Pinpoint the cell where the given text exists, returning its (x, y) midpoint coordinate. 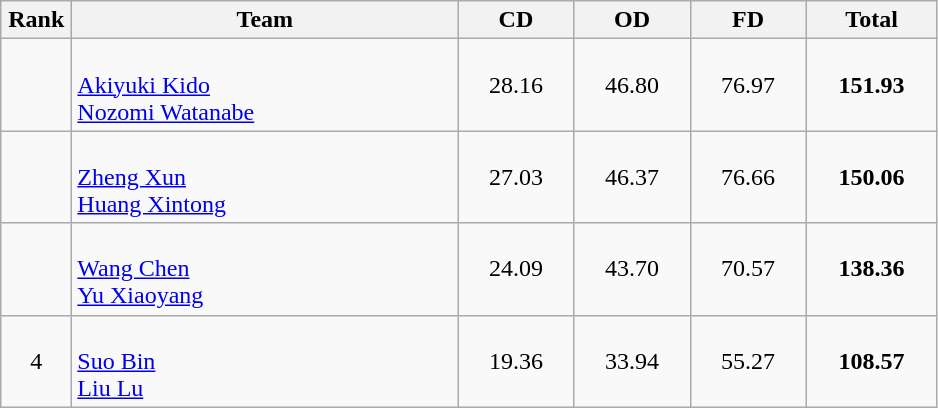
FD (748, 20)
43.70 (632, 269)
76.66 (748, 177)
76.97 (748, 85)
24.09 (516, 269)
108.57 (872, 361)
Team (265, 20)
150.06 (872, 177)
151.93 (872, 85)
Zheng XunHuang Xintong (265, 177)
OD (632, 20)
Rank (36, 20)
55.27 (748, 361)
28.16 (516, 85)
Wang ChenYu Xiaoyang (265, 269)
46.37 (632, 177)
Akiyuki KidoNozomi Watanabe (265, 85)
27.03 (516, 177)
Suo BinLiu Lu (265, 361)
4 (36, 361)
Total (872, 20)
CD (516, 20)
46.80 (632, 85)
19.36 (516, 361)
70.57 (748, 269)
33.94 (632, 361)
138.36 (872, 269)
